Pinpoint the cell where the given text exists, returning its (X, Y) midpoint coordinate. 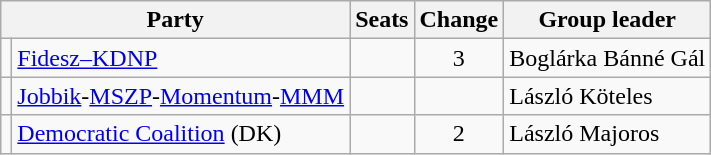
Change (459, 20)
Seats (382, 20)
Group leader (608, 20)
László Majoros (608, 134)
László Köteles (608, 96)
Boglárka Bánné Gál (608, 58)
Jobbik-MSZP-Momentum-MMM (181, 96)
Democratic Coalition (DK) (181, 134)
2 (459, 134)
Party (176, 20)
3 (459, 58)
Fidesz–KDNP (181, 58)
